Detect which cell encompasses the target text, then output its (x, y) center coordinate. 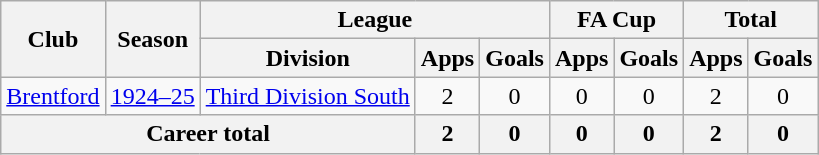
Total (751, 20)
Third Division South (308, 96)
Club (53, 39)
FA Cup (616, 20)
League (374, 20)
Brentford (53, 96)
1924–25 (152, 96)
Division (308, 58)
Career total (208, 134)
Season (152, 39)
